Locate the cell with the specified text and output its (x, y) center coordinate. 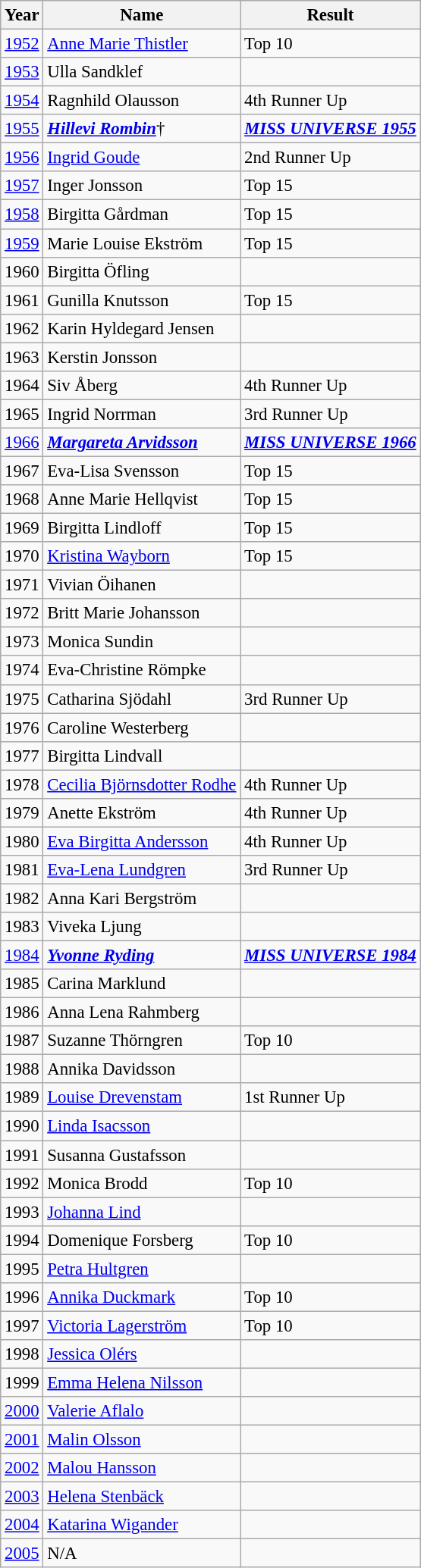
Ragnhild Olausson (142, 101)
2004 (22, 1525)
1996 (22, 1297)
1957 (22, 186)
2003 (22, 1497)
1966 (22, 443)
2005 (22, 1554)
Monica Sundin (142, 642)
1998 (22, 1354)
Victoria Lagerström (142, 1325)
1963 (22, 357)
Petra Hultgren (142, 1269)
1979 (22, 813)
1969 (22, 528)
Kristina Wayborn (142, 556)
Margareta Arvidsson (142, 443)
1991 (22, 1155)
1982 (22, 898)
Year (22, 15)
Eva-Lena Lundgren (142, 870)
Birgitta Lindloff (142, 528)
1954 (22, 101)
N/A (142, 1554)
1955 (22, 129)
1990 (22, 1126)
Karin Hyldegard Jensen (142, 328)
Eva-Christine Römpke (142, 671)
1960 (22, 271)
Annika Duckmark (142, 1297)
Britt Marie Johansson (142, 613)
1st Runner Up (331, 1098)
1953 (22, 72)
2000 (22, 1411)
Louise Drevenstam (142, 1098)
Marie Louise Ekström (142, 243)
2002 (22, 1468)
1972 (22, 613)
1959 (22, 243)
Kerstin Jonsson (142, 357)
1986 (22, 1012)
1981 (22, 870)
Ingrid Goude (142, 158)
Inger Jonsson (142, 186)
1977 (22, 756)
Linda Isacsson (142, 1126)
Carina Marklund (142, 984)
1971 (22, 585)
1965 (22, 414)
Caroline Westerberg (142, 728)
Susanna Gustafsson (142, 1155)
1974 (22, 671)
Malou Hansson (142, 1468)
2001 (22, 1440)
Gunilla Knutsson (142, 300)
Anne Marie Hellqvist (142, 499)
1970 (22, 556)
Viveka Ljung (142, 927)
Catharina Sjödahl (142, 699)
1984 (22, 956)
1978 (22, 784)
Anette Ekström (142, 813)
Anna Kari Bergström (142, 898)
Birgitta Gårdman (142, 214)
1968 (22, 499)
Eva Birgitta Andersson (142, 841)
Name (142, 15)
1993 (22, 1212)
Result (331, 15)
Emma Helena Nilsson (142, 1382)
1967 (22, 471)
Monica Brodd (142, 1183)
Annika Davidsson (142, 1069)
1962 (22, 328)
1987 (22, 1041)
Helena Stenbäck (142, 1497)
1956 (22, 158)
Malin Olsson (142, 1440)
Jessica Olérs (142, 1354)
Vivian Öihanen (142, 585)
1994 (22, 1240)
MISS UNIVERSE 1955 (331, 129)
1958 (22, 214)
Katarina Wigander (142, 1525)
Suzanne Thörngren (142, 1041)
1988 (22, 1069)
Yvonne Ryding (142, 956)
Cecilia Björnsdotter Rodhe (142, 784)
MISS UNIVERSE 1966 (331, 443)
1961 (22, 300)
Ulla Sandklef (142, 72)
1980 (22, 841)
1952 (22, 44)
Ingrid Norrman (142, 414)
Hillevi Rombin† (142, 129)
MISS UNIVERSE 1984 (331, 956)
1973 (22, 642)
Johanna Lind (142, 1212)
1992 (22, 1183)
Birgitta Lindvall (142, 756)
1995 (22, 1269)
1983 (22, 927)
Anne Marie Thistler (142, 44)
Eva-Lisa Svensson (142, 471)
Siv Åberg (142, 386)
1989 (22, 1098)
Birgitta Öfling (142, 271)
1976 (22, 728)
2nd Runner Up (331, 158)
1985 (22, 984)
1999 (22, 1382)
1964 (22, 386)
1997 (22, 1325)
1975 (22, 699)
Domenique Forsberg (142, 1240)
Valerie Aflalo (142, 1411)
Anna Lena Rahmberg (142, 1012)
